Provide the [x, y] coordinate of the cell's center where the given text is located.  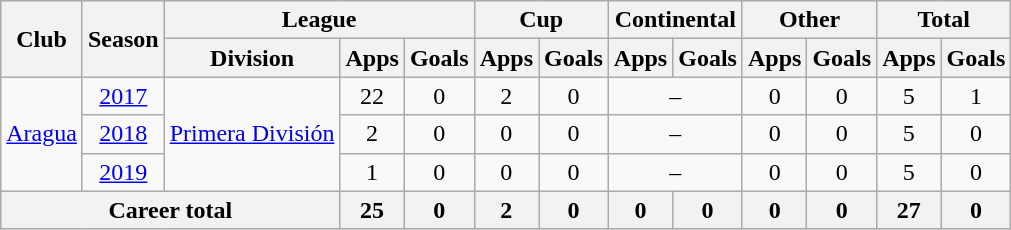
Division [252, 58]
27 [909, 210]
Cup [541, 20]
Season [123, 39]
League [319, 20]
Continental [675, 20]
Other [809, 20]
22 [372, 96]
Primera División [252, 134]
Career total [170, 210]
25 [372, 210]
2017 [123, 96]
Total [944, 20]
Club [42, 39]
Aragua [42, 134]
2019 [123, 172]
2018 [123, 134]
